For the text-containing cell, return its midpoint in [X, Y] coordinate format. 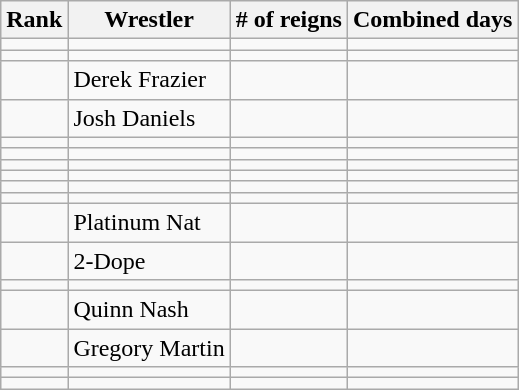
2-Dope [149, 261]
Josh Daniels [149, 118]
# of reigns [288, 20]
Derek Frazier [149, 80]
Rank [34, 20]
Combined days [432, 20]
Platinum Nat [149, 222]
Gregory Martin [149, 348]
Quinn Nash [149, 310]
Wrestler [149, 20]
